Locate the cell with the specified text and output its [X, Y] center coordinate. 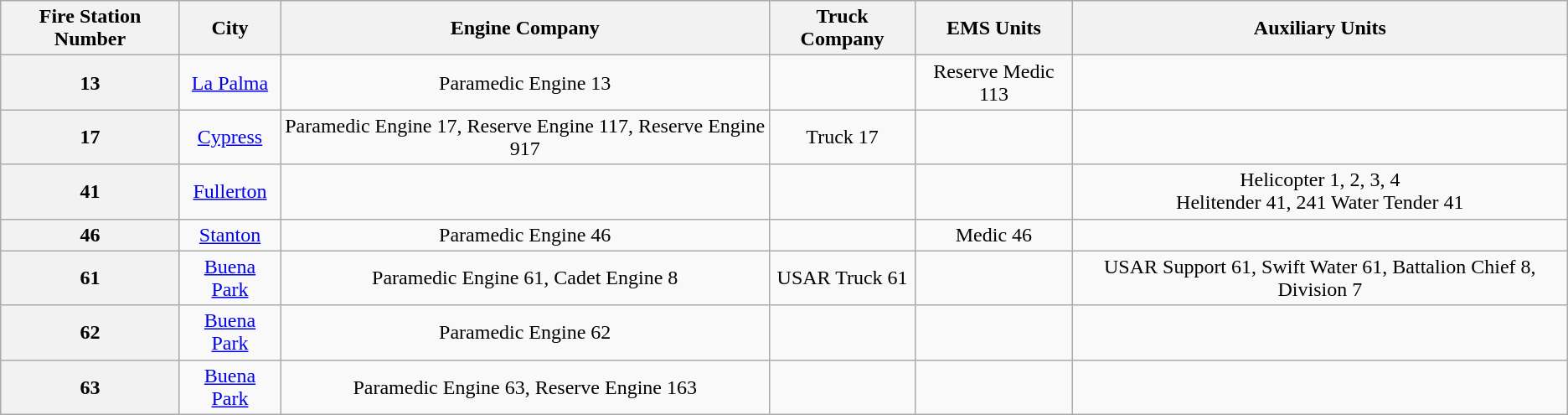
41 [90, 191]
Paramedic Engine 13 [525, 82]
Reserve Medic 113 [993, 82]
63 [90, 387]
Paramedic Engine 17, Reserve Engine 117, Reserve Engine 917 [525, 137]
Cypress [230, 137]
Truck 17 [843, 137]
Stanton [230, 235]
Engine Company [525, 29]
USAR Support 61, Swift Water 61, Battalion Chief 8, Division 7 [1320, 278]
USAR Truck 61 [843, 278]
La Palma [230, 82]
46 [90, 235]
Paramedic Engine 46 [525, 235]
City [230, 29]
Fire Station Number [90, 29]
13 [90, 82]
EMS Units [993, 29]
Auxiliary Units [1320, 29]
Paramedic Engine 63, Reserve Engine 163 [525, 387]
Paramedic Engine 62 [525, 332]
Medic 46 [993, 235]
Truck Company [843, 29]
Helicopter 1, 2, 3, 4Helitender 41, 241 Water Tender 41 [1320, 191]
17 [90, 137]
Fullerton [230, 191]
62 [90, 332]
Paramedic Engine 61, Cadet Engine 8 [525, 278]
61 [90, 278]
